Determine the [x, y] coordinate at the center of the cell enclosing the given text.  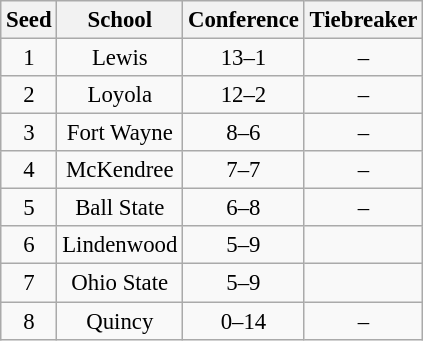
7 [29, 283]
Ohio State [120, 283]
6–8 [244, 208]
13–1 [244, 58]
8–6 [244, 133]
12–2 [244, 95]
0–14 [244, 321]
Ball State [120, 208]
5 [29, 208]
McKendree [120, 170]
1 [29, 58]
Loyola [120, 95]
6 [29, 245]
Tiebreaker [364, 20]
Conference [244, 20]
3 [29, 133]
School [120, 20]
Lindenwood [120, 245]
7–7 [244, 170]
2 [29, 95]
Fort Wayne [120, 133]
Quincy [120, 321]
8 [29, 321]
Seed [29, 20]
Lewis [120, 58]
4 [29, 170]
